Detect which cell encompasses the target text, then output its (X, Y) center coordinate. 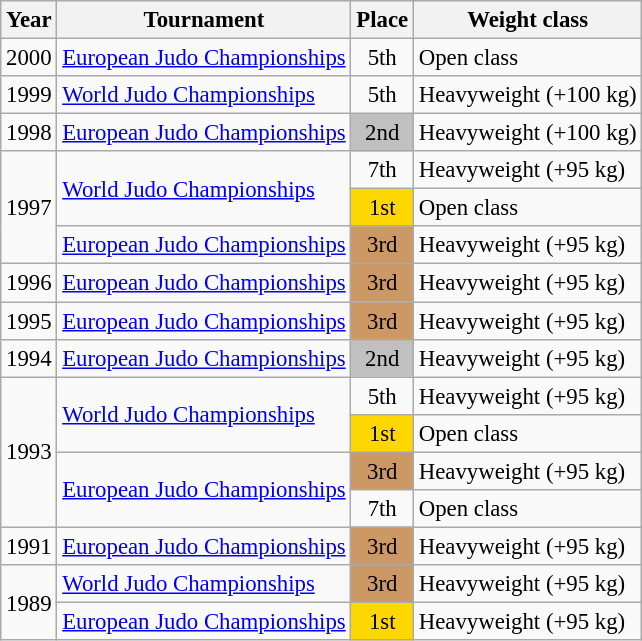
Place (382, 20)
2000 (29, 58)
Year (29, 20)
1989 (29, 602)
Tournament (204, 20)
Weight class (527, 20)
1993 (29, 452)
1998 (29, 133)
1991 (29, 546)
1999 (29, 95)
1994 (29, 358)
1997 (29, 208)
1996 (29, 283)
1995 (29, 321)
